For the text-containing cell, return its midpoint in (x, y) coordinate format. 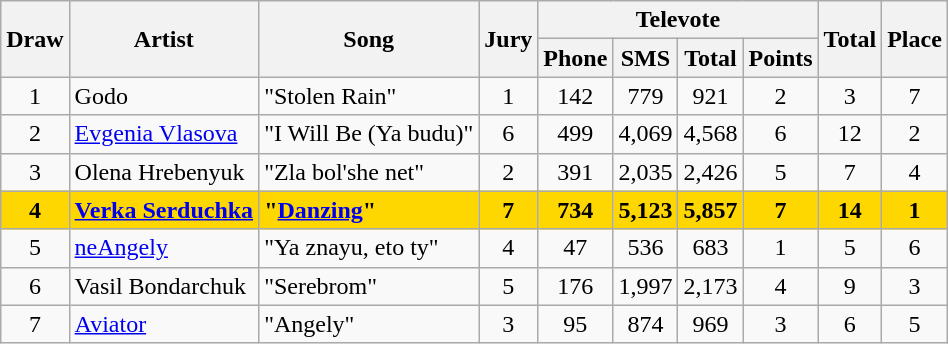
683 (710, 248)
1,997 (646, 286)
Televote (678, 20)
Godo (164, 96)
5,123 (646, 210)
Artist (164, 39)
Jury (508, 39)
Evgenia Vlasova (164, 134)
Aviator (164, 324)
Olena Hrebenyuk (164, 172)
95 (576, 324)
874 (646, 324)
"Angely" (369, 324)
neAngely (164, 248)
12 (850, 134)
499 (576, 134)
779 (646, 96)
Song (369, 39)
"Zla bol'she net" (369, 172)
Place (915, 39)
14 (850, 210)
Verka Serduchka (164, 210)
"Stolen Rain" (369, 96)
Vasil Bondarchuk (164, 286)
"Danzing" (369, 210)
4,069 (646, 134)
391 (576, 172)
921 (710, 96)
142 (576, 96)
47 (576, 248)
Draw (35, 39)
969 (710, 324)
"Serebrom" (369, 286)
5,857 (710, 210)
2,426 (710, 172)
SMS (646, 58)
176 (576, 286)
734 (576, 210)
"I Will Be (Ya budu)" (369, 134)
4,568 (710, 134)
2,173 (710, 286)
Phone (576, 58)
Points (780, 58)
2,035 (646, 172)
536 (646, 248)
"Ya znayu, eto ty" (369, 248)
9 (850, 286)
